For the text-containing cell, return its midpoint in (x, y) coordinate format. 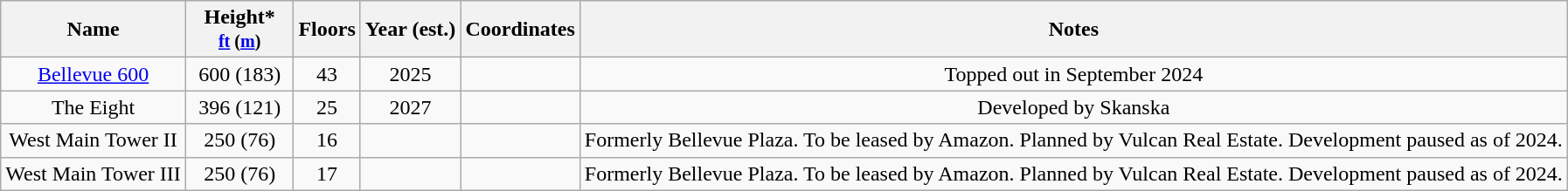
Coordinates (520, 30)
Name (94, 30)
Bellevue 600 (94, 74)
Year (est.) (411, 30)
Floors (327, 30)
2025 (411, 74)
The Eight (94, 107)
Topped out in September 2024 (1073, 74)
Height*ft (m) (239, 30)
25 (327, 107)
Notes (1073, 30)
396 (121) (239, 107)
West Main Tower III (94, 174)
West Main Tower II (94, 140)
600 (183) (239, 74)
2027 (411, 107)
16 (327, 140)
17 (327, 174)
Developed by Skanska (1073, 107)
43 (327, 74)
